Find where the given text appears and provide that cell's center as [x, y] coordinate. 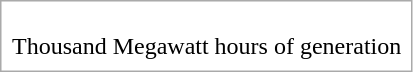
Thousand Megawatt hours of generation [207, 46]
